Pinpoint the cell where the given text exists, returning its [x, y] midpoint coordinate. 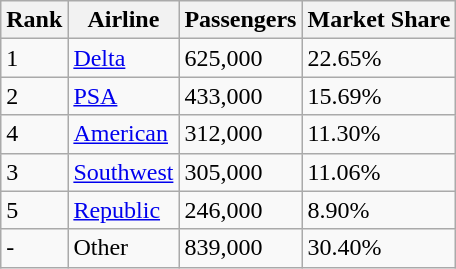
3 [34, 172]
Airline [124, 20]
Passengers [240, 20]
- [34, 248]
11.30% [379, 134]
11.06% [379, 172]
Market Share [379, 20]
5 [34, 210]
Other [124, 248]
433,000 [240, 96]
30.40% [379, 248]
305,000 [240, 172]
625,000 [240, 58]
PSA [124, 96]
2 [34, 96]
4 [34, 134]
15.69% [379, 96]
American [124, 134]
1 [34, 58]
22.65% [379, 58]
839,000 [240, 248]
312,000 [240, 134]
8.90% [379, 210]
Delta [124, 58]
Rank [34, 20]
Southwest [124, 172]
246,000 [240, 210]
Republic [124, 210]
